Locate the cell with the specified text and output its [x, y] center coordinate. 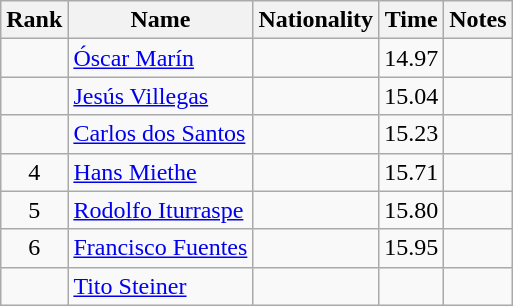
Rank [34, 20]
15.95 [412, 248]
Time [412, 20]
Tito Steiner [160, 286]
15.80 [412, 210]
5 [34, 210]
15.23 [412, 134]
Francisco Fuentes [160, 248]
Rodolfo Iturraspe [160, 210]
Notes [478, 20]
Nationality [316, 20]
Óscar Marín [160, 58]
Hans Miethe [160, 172]
15.04 [412, 96]
Jesús Villegas [160, 96]
14.97 [412, 58]
15.71 [412, 172]
Name [160, 20]
4 [34, 172]
Carlos dos Santos [160, 134]
6 [34, 248]
